Scan for the cell matching the given text and deliver its (X, Y) coordinate at center. 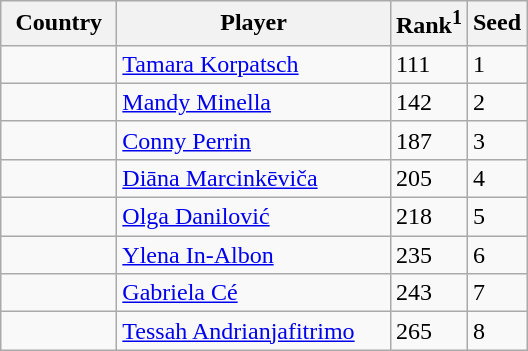
2 (496, 102)
Player (254, 24)
243 (428, 293)
235 (428, 255)
1 (496, 64)
187 (428, 140)
111 (428, 64)
6 (496, 255)
Mandy Minella (254, 102)
205 (428, 178)
Tessah Andrianjafitrimo (254, 331)
Conny Perrin (254, 140)
142 (428, 102)
Gabriela Cé (254, 293)
Tamara Korpatsch (254, 64)
218 (428, 217)
Country (59, 24)
Seed (496, 24)
Rank1 (428, 24)
8 (496, 331)
Diāna Marcinkēviča (254, 178)
Ylena In-Albon (254, 255)
7 (496, 293)
265 (428, 331)
3 (496, 140)
4 (496, 178)
Olga Danilović (254, 217)
5 (496, 217)
